For the text-containing cell, return its midpoint in [X, Y] coordinate format. 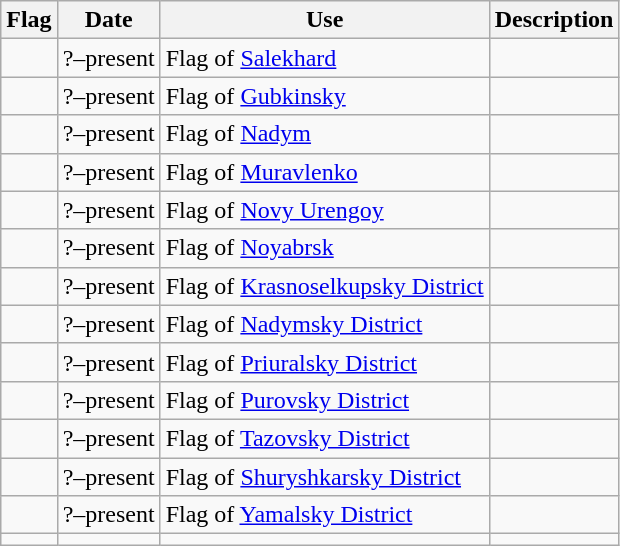
Flag of Gubkinsky [324, 96]
Flag of Yamalsky District [324, 515]
Flag of Salekhard [324, 58]
Flag of Novy Urengoy [324, 210]
Flag of Tazovsky District [324, 438]
Flag of Krasnoselkupsky District [324, 286]
Flag of Shuryshkarsky District [324, 477]
Flag of Nadymsky District [324, 324]
Use [324, 20]
Flag of Muravlenko [324, 172]
Flag of Purovsky District [324, 400]
Flag of Nadym [324, 134]
Description [554, 20]
Flag of Noyabrsk [324, 248]
Date [108, 20]
Flag of Priuralsky District [324, 362]
Flag [29, 20]
